From the cell containing the given text, extract its center point as [x, y] coordinate. 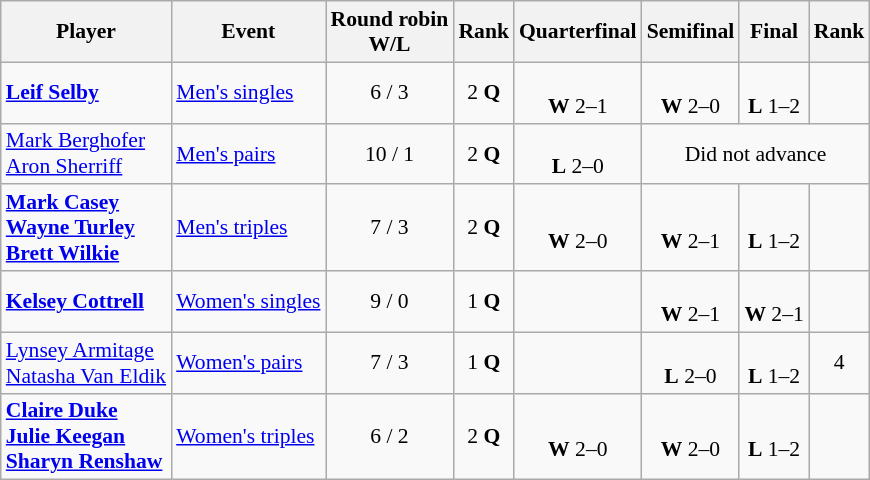
Mark BerghoferAron Sherriff [86, 154]
6 / 2 [390, 436]
Semifinal [691, 32]
Player [86, 32]
9 / 0 [390, 302]
Men's pairs [248, 154]
Men's singles [248, 92]
4 [840, 362]
Claire DukeJulie KeeganSharyn Renshaw [86, 436]
6 / 3 [390, 92]
Kelsey Cottrell [86, 302]
10 / 1 [390, 154]
Men's triples [248, 228]
Women's triples [248, 436]
Lynsey ArmitageNatasha Van Eldik [86, 362]
Quarterfinal [578, 32]
Final [774, 32]
Mark CaseyWayne TurleyBrett Wilkie [86, 228]
Round robin W/L [390, 32]
Women's singles [248, 302]
Event [248, 32]
Did not advance [756, 154]
Women's pairs [248, 362]
Leif Selby [86, 92]
